Search for the cell housing the specified text and yield its [x, y] center coordinate. 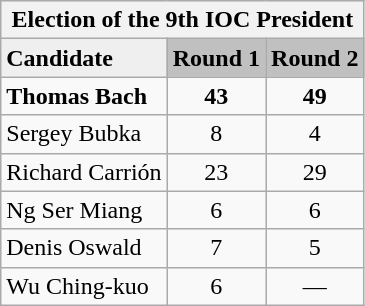
— [315, 286]
49 [315, 96]
Richard Carrión [84, 172]
23 [216, 172]
Election of the 9th IOC President [182, 20]
Round 2 [315, 58]
8 [216, 134]
7 [216, 248]
Ng Ser Miang [84, 210]
Candidate [84, 58]
Wu Ching-kuo [84, 286]
Denis Oswald [84, 248]
Round 1 [216, 58]
4 [315, 134]
5 [315, 248]
Sergey Bubka [84, 134]
29 [315, 172]
43 [216, 96]
Thomas Bach [84, 96]
